From the cell containing the given text, extract its center point as [x, y] coordinate. 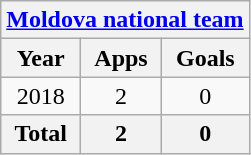
Moldova national team [125, 20]
Total [41, 134]
2018 [41, 96]
Apps [122, 58]
Goals [205, 58]
Year [41, 58]
